Determine the (x, y) coordinate at the center of the cell enclosing the given text.  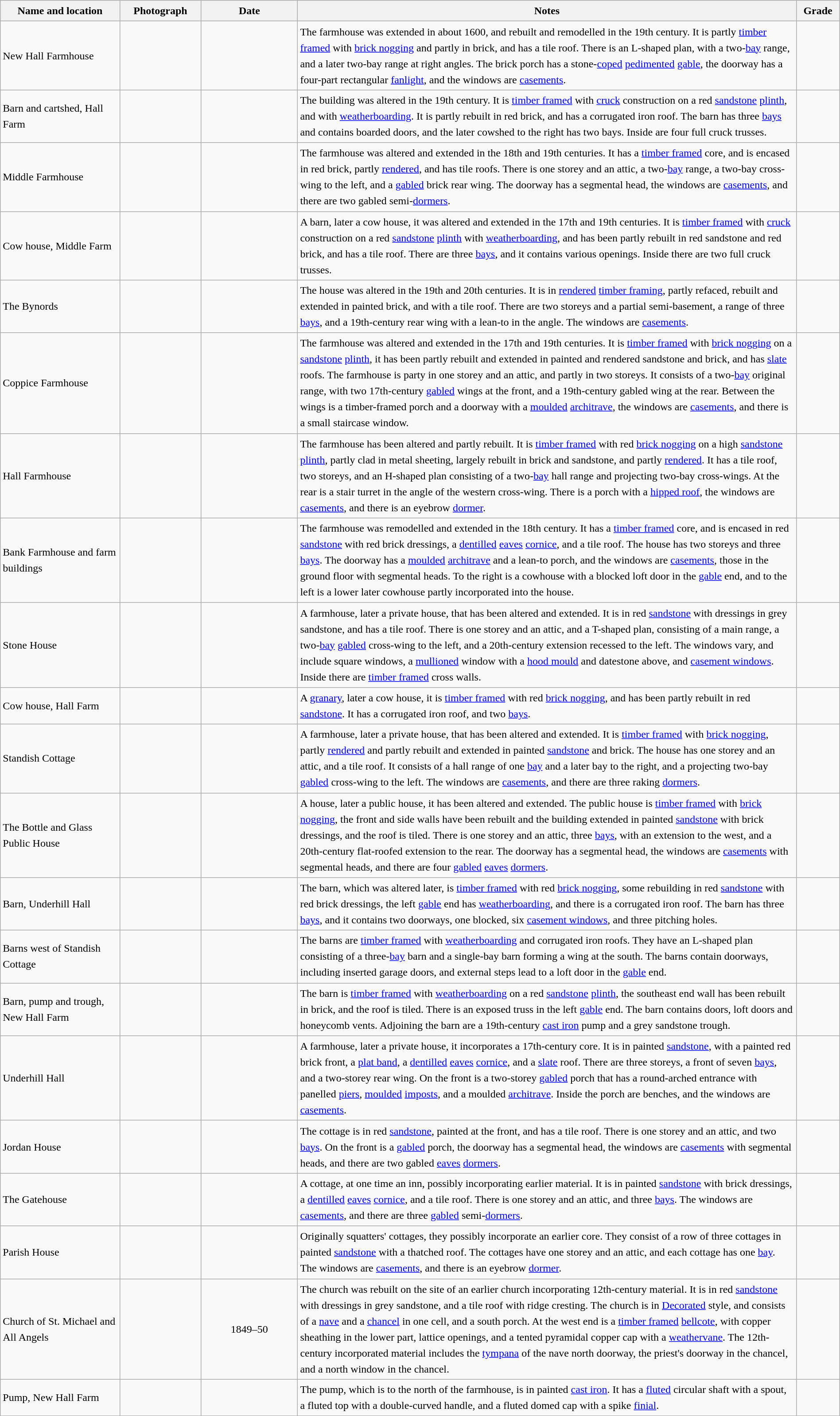
Barn, pump and trough, New Hall Farm (60, 1009)
Pump, New Hall Farm (60, 1397)
Middle Farmhouse (60, 177)
Church of St. Michael and All Angels (60, 1329)
1849–50 (249, 1329)
Grade (818, 11)
Name and location (60, 11)
Parish House (60, 1252)
Barn and cartshed, Hall Farm (60, 116)
Barn, Underhill Hall (60, 904)
Jordan House (60, 1147)
The Bynords (60, 307)
Coppice Farmhouse (60, 383)
Cow house, Hall Farm (60, 705)
The Bottle and Glass Public House (60, 836)
Bank Farmhouse and farm buildings (60, 560)
Cow house, Middle Farm (60, 245)
Hall Farmhouse (60, 476)
The Gatehouse (60, 1200)
Notes (547, 11)
Standish Cottage (60, 759)
Photograph (160, 11)
Stone House (60, 645)
New Hall Farmhouse (60, 56)
Date (249, 11)
Underhill Hall (60, 1078)
Barns west of Standish Cottage (60, 957)
